Output the (X, Y) coordinate of the center of the cell containing the given text.  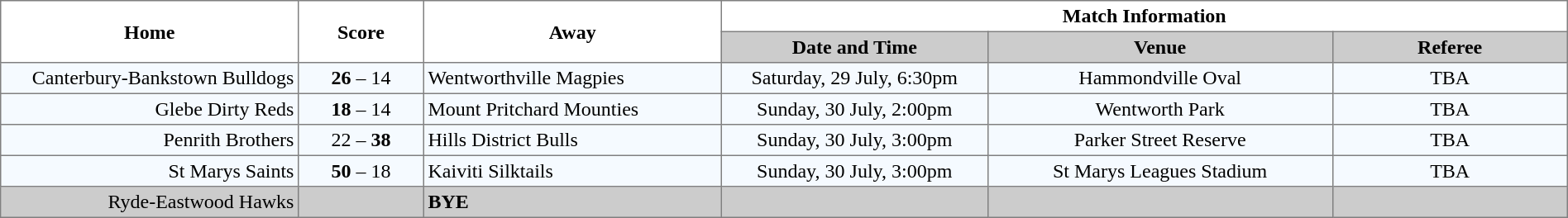
Home (150, 31)
St Marys Leagues Stadium (1159, 171)
Saturday, 29 July, 6:30pm (854, 78)
Glebe Dirty Reds (150, 109)
Ryde-Eastwood Hawks (150, 202)
Wentworth Park (1159, 109)
Referee (1450, 47)
Parker Street Reserve (1159, 140)
Match Information (1145, 17)
18 – 14 (361, 109)
Score (361, 31)
BYE (572, 202)
Venue (1159, 47)
Canterbury-Bankstown Bulldogs (150, 78)
Mount Pritchard Mounties (572, 109)
22 – 38 (361, 140)
Wentworthville Magpies (572, 78)
Date and Time (854, 47)
Penrith Brothers (150, 140)
50 – 18 (361, 171)
St Marys Saints (150, 171)
26 – 14 (361, 78)
Hammondville Oval (1159, 78)
Sunday, 30 July, 2:00pm (854, 109)
Hills District Bulls (572, 140)
Away (572, 31)
Kaiviti Silktails (572, 171)
